Scan for the cell matching the given text and deliver its [X, Y] coordinate at center. 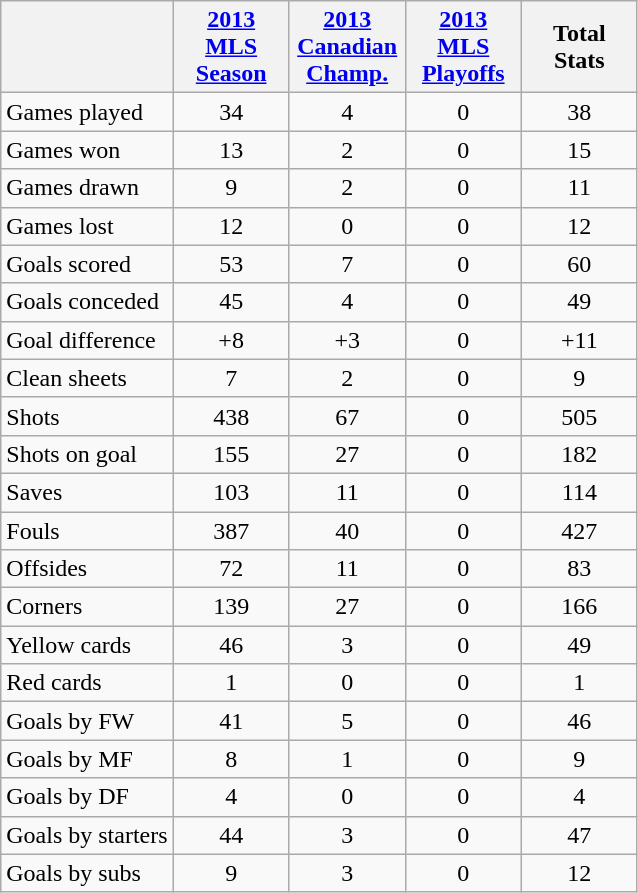
Goals by FW [87, 721]
15 [579, 150]
Games won [87, 150]
Goal difference [87, 340]
Goals scored [87, 264]
53 [231, 264]
Goals by starters [87, 835]
47 [579, 835]
Fouls [87, 531]
139 [231, 607]
Yellow cards [87, 645]
Games played [87, 112]
72 [231, 569]
Shots [87, 416]
45 [231, 302]
41 [231, 721]
Games drawn [87, 188]
Goals by DF [87, 797]
+11 [579, 340]
44 [231, 835]
60 [579, 264]
2013 Canadian Champ. [347, 47]
83 [579, 569]
40 [347, 531]
+8 [231, 340]
505 [579, 416]
Goals by subs [87, 873]
8 [231, 759]
2013 MLS Playoffs [463, 47]
5 [347, 721]
387 [231, 531]
34 [231, 112]
155 [231, 454]
2013 MLS Season [231, 47]
427 [579, 531]
Games lost [87, 226]
Offsides [87, 569]
38 [579, 112]
Total Stats [579, 47]
Clean sheets [87, 378]
Shots on goal [87, 454]
67 [347, 416]
+3 [347, 340]
Red cards [87, 683]
182 [579, 454]
13 [231, 150]
Goals conceded [87, 302]
Saves [87, 492]
114 [579, 492]
103 [231, 492]
Corners [87, 607]
438 [231, 416]
Goals by MF [87, 759]
166 [579, 607]
